Find where the given text appears and provide that cell's center as [X, Y] coordinate. 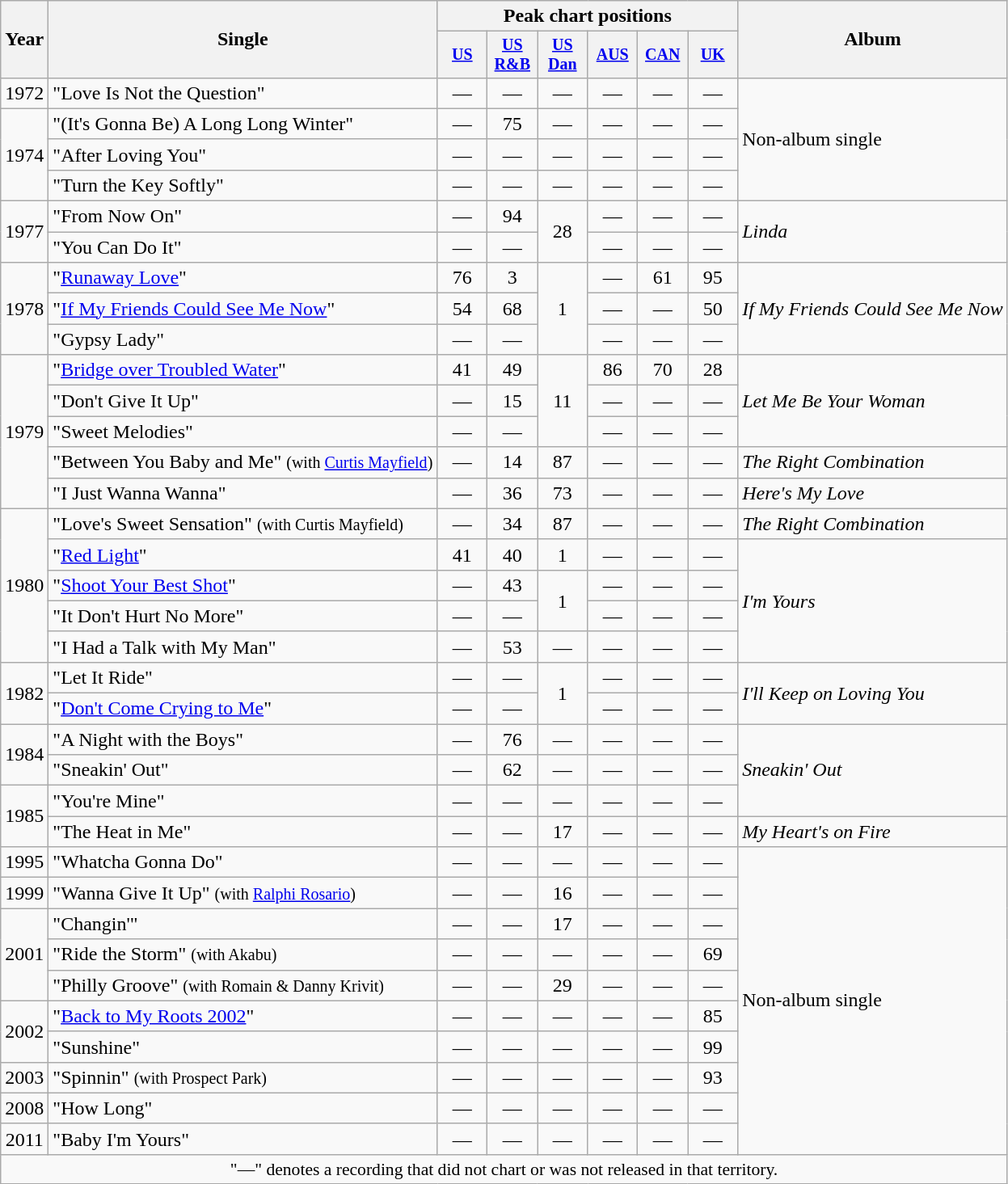
36 [512, 493]
"How Long" [243, 1108]
1985 [24, 816]
53 [512, 647]
40 [512, 554]
"Let It Ride" [243, 677]
1972 [24, 93]
68 [512, 309]
1977 [24, 232]
Peak chart positions [588, 16]
54 [462, 309]
1995 [24, 862]
29 [563, 985]
"The Heat in Me" [243, 832]
USR&B [512, 55]
Here's My Love [873, 493]
86 [613, 370]
75 [512, 124]
16 [563, 893]
1978 [24, 309]
70 [663, 370]
I'll Keep on Loving You [873, 693]
"Philly Groove" (with Romain & Danny Krivit) [243, 985]
2008 [24, 1108]
95 [713, 278]
"I Had a Talk with My Man" [243, 647]
"Changin'" [243, 924]
"Don't Come Crying to Me" [243, 709]
"Shoot Your Best Shot" [243, 585]
"A Night with the Boys" [243, 739]
"Wanna Give It Up" (with Ralphi Rosario) [243, 893]
94 [512, 217]
2001 [24, 954]
99 [713, 1047]
"Gypsy Lady" [243, 339]
Single [243, 40]
"—" denotes a recording that did not chart or was not released in that territory. [504, 1169]
1982 [24, 693]
"It Don't Hurt No More" [243, 616]
"Runaway Love" [243, 278]
11 [563, 401]
US [462, 55]
2011 [24, 1139]
I'm Yours [873, 600]
43 [512, 585]
73 [563, 493]
2002 [24, 1031]
My Heart's on Fire [873, 832]
2003 [24, 1077]
AUS [613, 55]
"Love's Sweet Sensation" (with Curtis Mayfield) [243, 524]
Let Me Be Your Woman [873, 401]
62 [512, 770]
85 [713, 1016]
USDan [563, 55]
"Love Is Not the Question" [243, 93]
1974 [24, 154]
CAN [663, 55]
"(It's Gonna Be) A Long Long Winter" [243, 124]
49 [512, 370]
"From Now On" [243, 217]
Year [24, 40]
1984 [24, 755]
1979 [24, 432]
"Don't Give It Up" [243, 401]
"Ride the Storm" (with Akabu) [243, 954]
"Sneakin' Out" [243, 770]
14 [512, 462]
3 [512, 278]
"Sweet Melodies" [243, 432]
"Sunshine" [243, 1047]
"Red Light" [243, 554]
93 [713, 1077]
UK [713, 55]
"Bridge over Troubled Water" [243, 370]
1999 [24, 893]
Linda [873, 232]
"You're Mine" [243, 801]
50 [713, 309]
"Whatcha Gonna Do" [243, 862]
"After Loving You" [243, 154]
Album [873, 40]
If My Friends Could See Me Now [873, 309]
"Baby I'm Yours" [243, 1139]
Sneakin' Out [873, 770]
1980 [24, 585]
"Between You Baby and Me" (with Curtis Mayfield) [243, 462]
"Spinnin" (with Prospect Park) [243, 1077]
69 [713, 954]
"Back to My Roots 2002" [243, 1016]
"If My Friends Could See Me Now" [243, 309]
"Turn the Key Softly" [243, 185]
34 [512, 524]
61 [663, 278]
"You Can Do It" [243, 247]
15 [512, 401]
"I Just Wanna Wanna" [243, 493]
